Return [X, Y] of the center of cell containing provided text 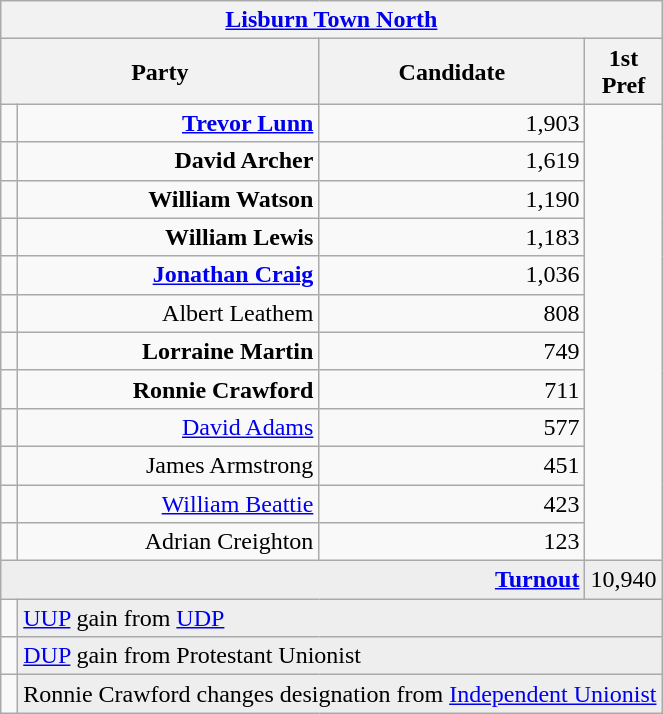
UUP gain from UDP [340, 618]
David Archer [168, 161]
DUP gain from Protestant Unionist [340, 656]
Trevor Lunn [168, 123]
577 [452, 427]
1,183 [452, 237]
David Adams [168, 427]
Candidate [452, 72]
Ronnie Crawford changes designation from Independent Unionist [340, 694]
Jonathan Craig [168, 275]
749 [452, 351]
James Armstrong [168, 465]
423 [452, 503]
William Lewis [168, 237]
William Watson [168, 199]
1,036 [452, 275]
451 [452, 465]
1,619 [452, 161]
1,190 [452, 199]
Turnout [293, 580]
808 [452, 313]
711 [452, 389]
Party [160, 72]
Lorraine Martin [168, 351]
Lisburn Town North [332, 20]
1,903 [452, 123]
1st Pref [624, 72]
123 [452, 542]
Adrian Creighton [168, 542]
10,940 [624, 580]
Ronnie Crawford [168, 389]
Albert Leathem [168, 313]
William Beattie [168, 503]
